Return [X, Y] of the center of cell containing provided text 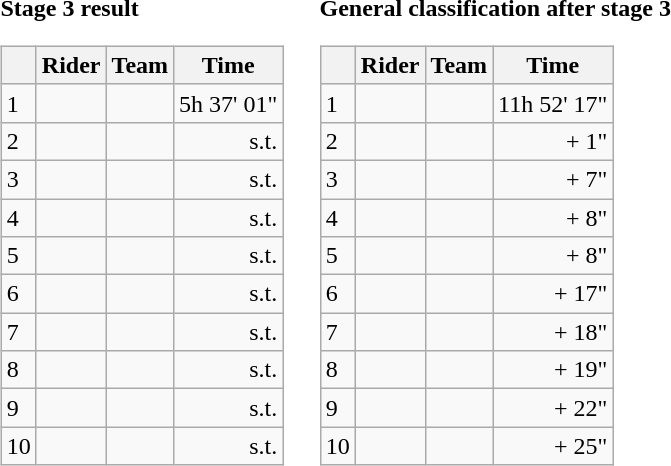
+ 19" [553, 370]
+ 22" [553, 408]
+ 17" [553, 294]
+ 18" [553, 332]
+ 25" [553, 446]
+ 1" [553, 141]
11h 52' 17" [553, 103]
+ 7" [553, 179]
5h 37' 01" [228, 103]
